Find where the given text appears and provide that cell's center as (X, Y) coordinate. 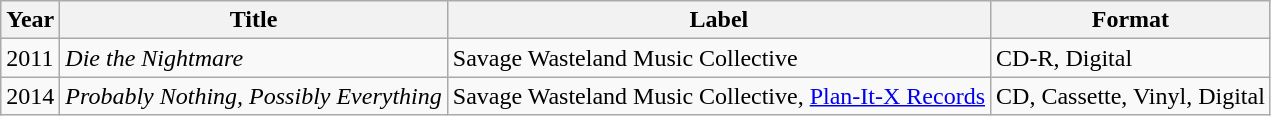
Savage Wasteland Music Collective, Plan-It-X Records (718, 96)
Title (254, 20)
2014 (30, 96)
Die the Nightmare (254, 58)
Format (1131, 20)
Year (30, 20)
2011 (30, 58)
CD, Cassette, Vinyl, Digital (1131, 96)
Label (718, 20)
CD-R, Digital (1131, 58)
Probably Nothing, Possibly Everything (254, 96)
Savage Wasteland Music Collective (718, 58)
